Return the (X, Y) coordinate for the center point of the cell that contains the specified text.  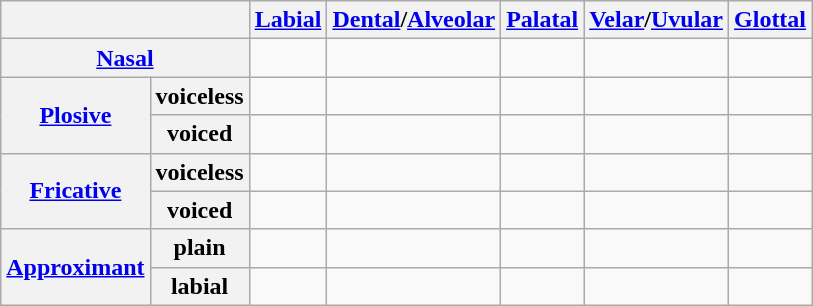
Palatal (542, 20)
Glottal (770, 20)
Nasal (125, 58)
labial (200, 286)
Plosive (76, 115)
Dental/Alveolar (414, 20)
plain (200, 248)
Velar/Uvular (656, 20)
Approximant (76, 267)
Labial (288, 20)
Fricative (76, 191)
